Identify which cell holds the provided text, then report its (x, y) central coordinate. 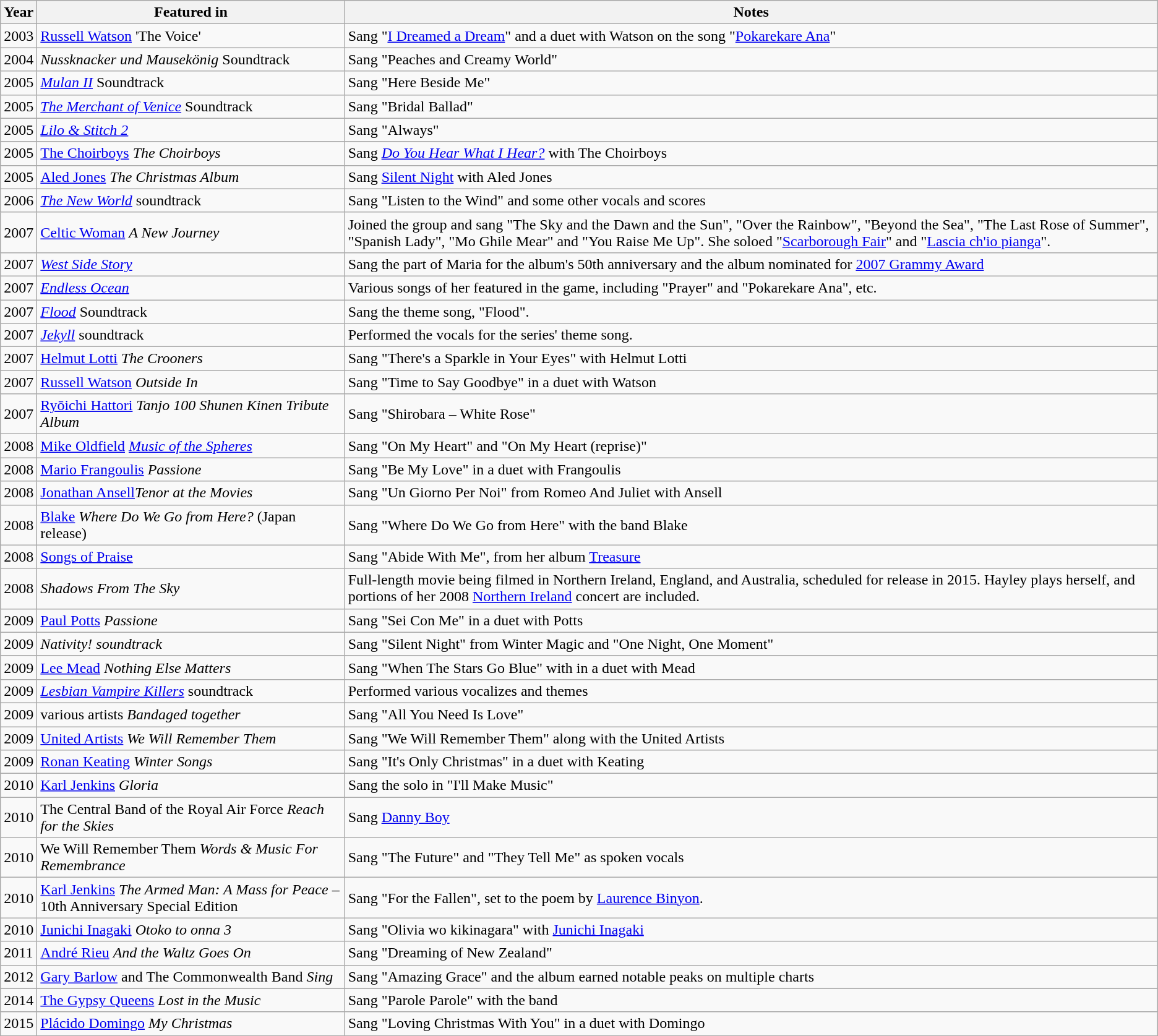
André Rieu And the Waltz Goes On (191, 953)
Sang "For the Fallen", set to the poem by Laurence Binyon. (751, 898)
Sang "Sei Con Me" in a duet with Potts (751, 620)
Sang "Olivia wo kikinagara" with Junichi Inagaki (751, 930)
Sang "There's a Sparkle in Your Eyes" with Helmut Lotti (751, 359)
Lilo & Stitch 2 (191, 130)
Endless Ocean (191, 288)
2003 (19, 36)
Lesbian Vampire Killers soundtrack (191, 691)
Sang "Time to Say Goodbye" in a duet with Watson (751, 382)
various artists Bandaged together (191, 714)
Notes (751, 12)
Helmut Lotti The Crooners (191, 359)
Sang "Where Do We Go from Here" with the band Blake (751, 524)
Sang "Always" (751, 130)
Songs of Praise (191, 557)
Mike Oldfield Music of the Spheres (191, 446)
Jekyll soundtrack (191, 335)
Various songs of her featured in the game, including "Prayer" and "Pokarekare Ana", etc. (751, 288)
Sang "All You Need Is Love" (751, 714)
The Choirboys The Choirboys (191, 153)
United Artists We Will Remember Them (191, 738)
2012 (19, 977)
Sang the theme song, "Flood". (751, 311)
Shadows From The Sky (191, 589)
Sang "It's Only Christmas" in a duet with Keating (751, 762)
Sang "Silent Night" from Winter Magic and "One Night, One Moment" (751, 644)
Sang "Here Beside Me" (751, 83)
Sang "Dreaming of New Zealand" (751, 953)
Nussknacker und Mausekönig Soundtrack (191, 59)
Plácido Domingo My Christmas (191, 1024)
Sang "Shirobara – White Rose" (751, 414)
Sang "Parole Parole" with the band (751, 1000)
Year (19, 12)
Performed the vocals for the series' theme song. (751, 335)
Aled Jones The Christmas Album (191, 177)
Sang "We Will Remember Them" along with the United Artists (751, 738)
Mario Frangoulis Passione (191, 469)
Paul Potts Passione (191, 620)
Sang the part of Maria for the album's 50th anniversary and the album nominated for 2007 Grammy Award (751, 264)
We Will Remember Them Words & Music For Remembrance (191, 857)
Sang Danny Boy (751, 818)
Karl Jenkins The Armed Man: A Mass for Peace – 10th Anniversary Special Edition (191, 898)
Sang Silent Night with Aled Jones (751, 177)
Sang "Un Giorno Per Noi" from Romeo And Juliet with Ansell (751, 493)
Gary Barlow and The Commonwealth Band Sing (191, 977)
2004 (19, 59)
Sang "The Future" and "They Tell Me" as spoken vocals (751, 857)
Sang "When The Stars Go Blue" with in a duet with Mead (751, 667)
Russell Watson 'The Voice' (191, 36)
Sang "Bridal Ballad" (751, 106)
Performed various vocalizes and themes (751, 691)
Blake Where Do We Go from Here? (Japan release) (191, 524)
2006 (19, 200)
Sang "Peaches and Creamy World" (751, 59)
Ronan Keating Winter Songs (191, 762)
Sang "Loving Christmas With You" in a duet with Domingo (751, 1024)
Russell Watson Outside In (191, 382)
Sang "Listen to the Wind" and some other vocals and scores (751, 200)
Karl Jenkins Gloria (191, 786)
Sang Do You Hear What I Hear? with The Choirboys (751, 153)
Sang "Abide With Me", from her album Treasure (751, 557)
The Central Band of the Royal Air Force Reach for the Skies (191, 818)
Ryōichi Hattori Tanjo 100 Shunen Kinen Tribute Album (191, 414)
Lee Mead Nothing Else Matters (191, 667)
Flood Soundtrack (191, 311)
West Side Story (191, 264)
Junichi Inagaki Otoko to onna 3 (191, 930)
The Gypsy Queens Lost in the Music (191, 1000)
Nativity! soundtrack (191, 644)
Sang "Be My Love" in a duet with Frangoulis (751, 469)
Featured in (191, 12)
Sang "On My Heart" and "On My Heart (reprise)" (751, 446)
The Merchant of Venice Soundtrack (191, 106)
2015 (19, 1024)
2014 (19, 1000)
Sang the solo in "I'll Make Music" (751, 786)
Mulan II Soundtrack (191, 83)
2011 (19, 953)
Sang "Amazing Grace" and the album earned notable peaks on multiple charts (751, 977)
Celtic Woman A New Journey (191, 233)
Sang "I Dreamed a Dream" and a duet with Watson on the song "Pokarekare Ana" (751, 36)
The New World soundtrack (191, 200)
Jonathan AnsellTenor at the Movies (191, 493)
